Find where the given text appears and provide that cell's center as (X, Y) coordinate. 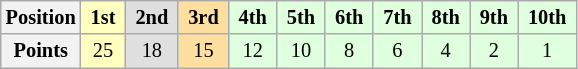
8th (446, 17)
6 (397, 51)
6th (349, 17)
12 (253, 51)
2 (494, 51)
2nd (152, 17)
8 (349, 51)
Position (41, 17)
4th (253, 17)
1st (104, 17)
Points (41, 51)
1 (547, 51)
25 (104, 51)
10th (547, 17)
18 (152, 51)
15 (203, 51)
9th (494, 17)
7th (397, 17)
3rd (203, 17)
5th (301, 17)
4 (446, 51)
10 (301, 51)
